Provide the (X, Y) coordinate of the cell's center where the given text is located.  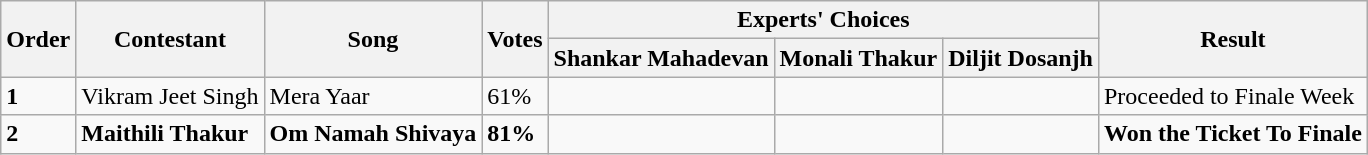
Result (1232, 39)
Diljit Dosanjh (1021, 58)
Proceeded to Finale Week (1232, 96)
2 (38, 134)
Mera Yaar (373, 96)
81% (515, 134)
Monali Thakur (858, 58)
Om Namah Shivaya (373, 134)
Won the Ticket To Finale (1232, 134)
Order (38, 39)
Contestant (170, 39)
Vikram Jeet Singh (170, 96)
61% (515, 96)
Song (373, 39)
Experts' Choices (823, 20)
Shankar Mahadevan (661, 58)
Maithili Thakur (170, 134)
Votes (515, 39)
1 (38, 96)
